Detect which cell encompasses the target text, then output its [X, Y] center coordinate. 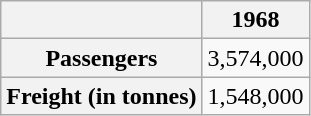
1,548,000 [256, 96]
3,574,000 [256, 58]
Passengers [102, 58]
1968 [256, 20]
Freight (in tonnes) [102, 96]
